Output the (X, Y) coordinate of the center of the cell containing the given text.  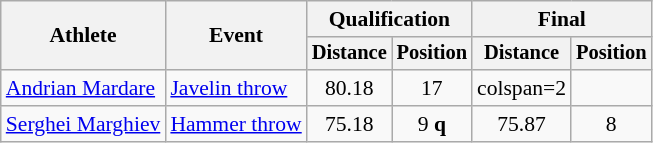
8 (611, 124)
colspan=2 (522, 88)
Athlete (84, 36)
Final (562, 19)
Javelin throw (236, 88)
Serghei Marghiev (84, 124)
Event (236, 36)
Qualification (390, 19)
9 q (432, 124)
75.18 (350, 124)
80.18 (350, 88)
75.87 (522, 124)
17 (432, 88)
Hammer throw (236, 124)
Andrian Mardare (84, 88)
